Locate the cell with the specified text and output its (X, Y) center coordinate. 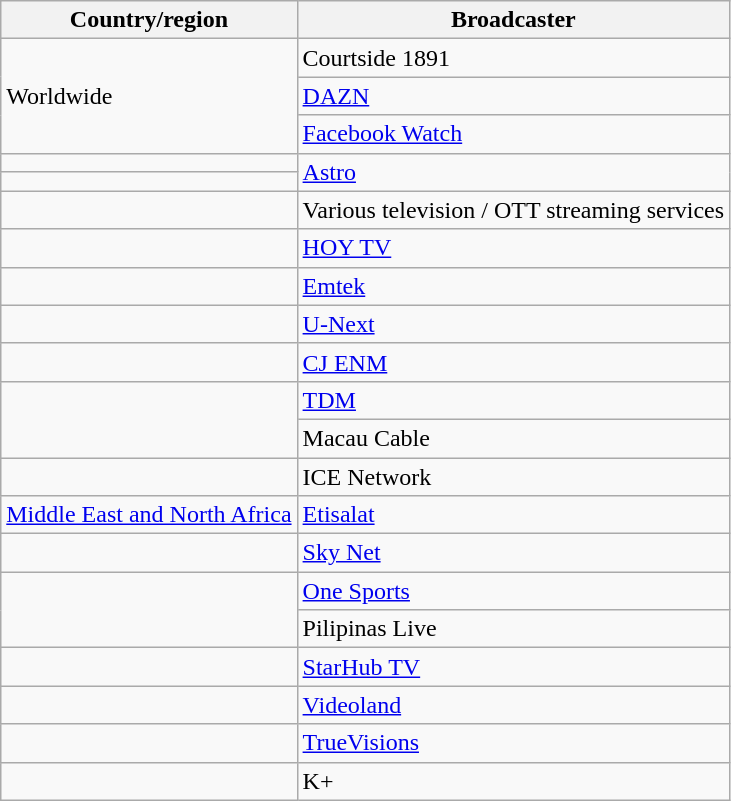
K+ (514, 781)
Macau Cable (514, 438)
Emtek (514, 286)
HOY TV (514, 248)
TDM (514, 400)
Broadcaster (514, 20)
Middle East and North Africa (149, 515)
TrueVisions (514, 743)
StarHub TV (514, 667)
DAZN (514, 96)
Astro (514, 172)
One Sports (514, 591)
Etisalat (514, 515)
Facebook Watch (514, 134)
Videoland (514, 705)
Pilipinas Live (514, 629)
ICE Network (514, 477)
Various television / OTT streaming services (514, 210)
U-Next (514, 324)
Country/region (149, 20)
Courtside 1891 (514, 58)
Worldwide (149, 96)
Sky Net (514, 553)
CJ ENM (514, 362)
